Detect which cell encompasses the target text, then output its (x, y) center coordinate. 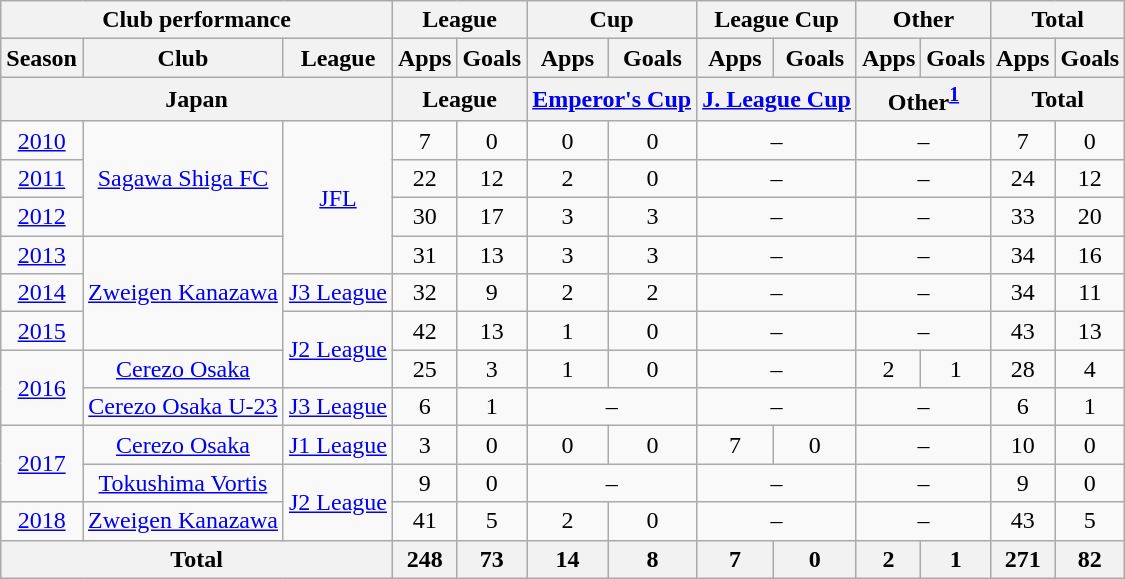
8 (652, 559)
2018 (42, 521)
248 (424, 559)
22 (424, 178)
4 (1090, 369)
73 (492, 559)
17 (492, 217)
2010 (42, 140)
271 (1023, 559)
2011 (42, 178)
Tokushima Vortis (182, 483)
2013 (42, 255)
Sagawa Shiga FC (182, 178)
Cerezo Osaka U-23 (182, 407)
42 (424, 331)
14 (568, 559)
11 (1090, 293)
2015 (42, 331)
Emperor's Cup (612, 100)
Season (42, 58)
31 (424, 255)
33 (1023, 217)
JFL (338, 197)
Cup (612, 20)
League Cup (777, 20)
2014 (42, 293)
2016 (42, 388)
41 (424, 521)
2017 (42, 464)
82 (1090, 559)
30 (424, 217)
Club performance (197, 20)
J1 League (338, 445)
28 (1023, 369)
J. League Cup (777, 100)
Other (923, 20)
24 (1023, 178)
25 (424, 369)
20 (1090, 217)
32 (424, 293)
Japan (197, 100)
Club (182, 58)
16 (1090, 255)
2012 (42, 217)
10 (1023, 445)
Other1 (923, 100)
